Return (x, y) of the center of cell containing provided text 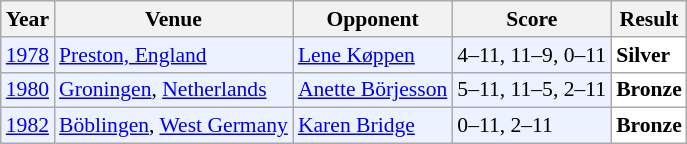
Groningen, Netherlands (174, 90)
5–11, 11–5, 2–11 (532, 90)
0–11, 2–11 (532, 126)
4–11, 11–9, 0–11 (532, 55)
1982 (28, 126)
Result (649, 19)
1978 (28, 55)
Silver (649, 55)
Year (28, 19)
Böblingen, West Germany (174, 126)
Preston, England (174, 55)
Score (532, 19)
Anette Börjesson (372, 90)
1980 (28, 90)
Venue (174, 19)
Opponent (372, 19)
Karen Bridge (372, 126)
Lene Køppen (372, 55)
